Locate the cell with the specified text and output its (x, y) center coordinate. 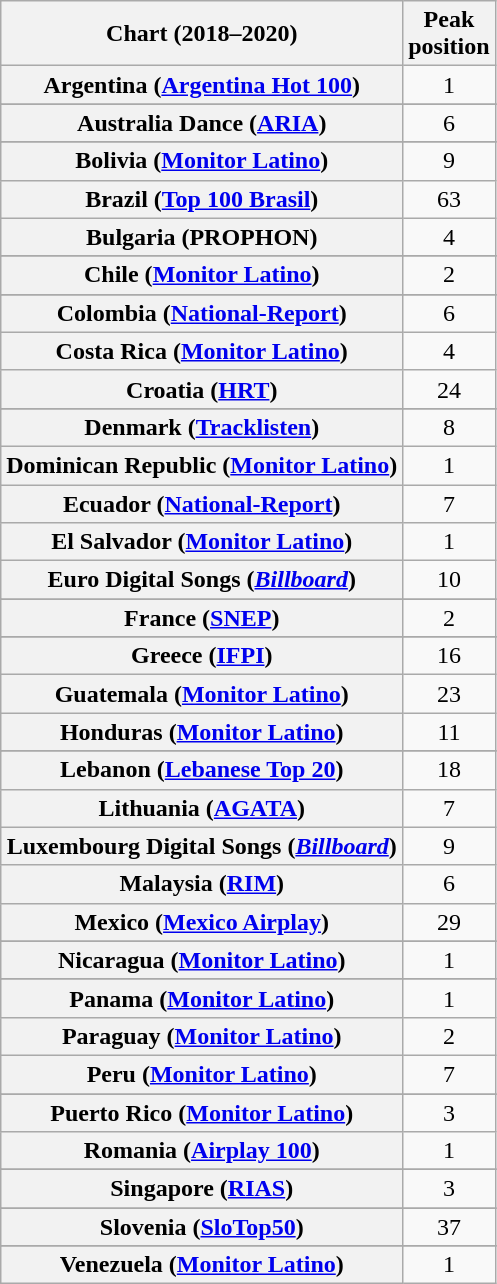
Dominican Republic (Monitor Latino) (202, 465)
Malaysia (RIM) (202, 884)
Luxembourg Digital Songs (Billboard) (202, 846)
Honduras (Monitor Latino) (202, 732)
Brazil (Top 100 Brasil) (202, 199)
37 (449, 1227)
18 (449, 770)
France (SNEP) (202, 618)
Mexico (Mexico Airplay) (202, 922)
Nicaragua (Monitor Latino) (202, 960)
Panama (Monitor Latino) (202, 998)
Venezuela (Monitor Latino) (202, 1265)
Romania (Airplay 100) (202, 1151)
Lebanon (Lebanese Top 20) (202, 770)
Chile (Monitor Latino) (202, 275)
10 (449, 580)
Greece (IFPI) (202, 656)
Slovenia (SloTop50) (202, 1227)
Colombia (National-Report) (202, 313)
29 (449, 922)
Paraguay (Monitor Latino) (202, 1036)
Croatia (HRT) (202, 389)
11 (449, 732)
16 (449, 656)
Bolivia (Monitor Latino) (202, 161)
Bulgaria (PROPHON) (202, 237)
Peak position (449, 34)
El Salvador (Monitor Latino) (202, 542)
63 (449, 199)
Singapore (RIAS) (202, 1189)
Australia Dance (ARIA) (202, 123)
Chart (2018–2020) (202, 34)
Denmark (Tracklisten) (202, 427)
Puerto Rico (Monitor Latino) (202, 1113)
Guatemala (Monitor Latino) (202, 694)
Ecuador (National-Report) (202, 503)
Euro Digital Songs (Billboard) (202, 580)
Peru (Monitor Latino) (202, 1074)
23 (449, 694)
Argentina (Argentina Hot 100) (202, 85)
Lithuania (AGATA) (202, 808)
24 (449, 389)
Costa Rica (Monitor Latino) (202, 351)
8 (449, 427)
